Detect which cell encompasses the target text, then output its [x, y] center coordinate. 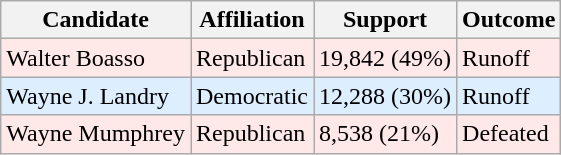
Candidate [96, 20]
Wayne Mumphrey [96, 134]
12,288 (30%) [386, 96]
Walter Boasso [96, 58]
Democratic [252, 96]
Affiliation [252, 20]
Defeated [509, 134]
Wayne J. Landry [96, 96]
Outcome [509, 20]
8,538 (21%) [386, 134]
19,842 (49%) [386, 58]
Support [386, 20]
